Identify which cell holds the provided text, then report its [x, y] central coordinate. 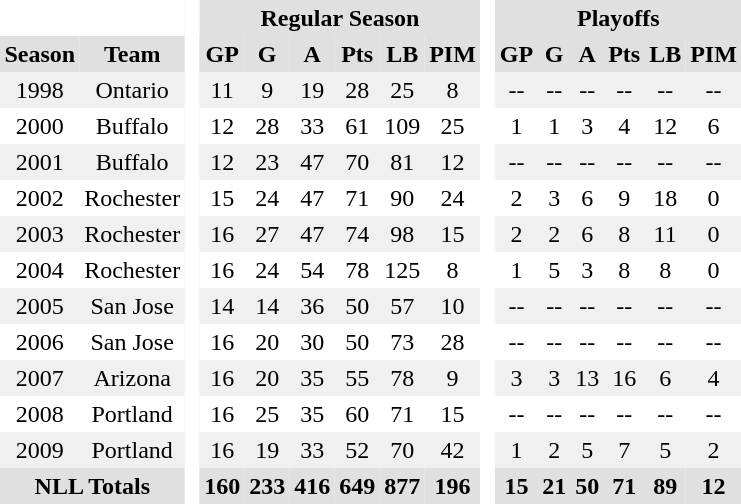
42 [453, 450]
160 [222, 486]
NLL Totals [92, 486]
233 [268, 486]
2005 [40, 306]
1998 [40, 90]
Season [40, 54]
Regular Season [340, 18]
2002 [40, 198]
125 [402, 270]
PIM [453, 54]
30 [312, 342]
54 [312, 270]
Arizona [132, 378]
52 [358, 450]
Ontario [132, 90]
98 [402, 234]
2004 [40, 270]
73 [402, 342]
10 [453, 306]
61 [358, 126]
877 [402, 486]
36 [312, 306]
27 [268, 234]
Team [132, 54]
23 [268, 162]
7 [624, 450]
21 [554, 486]
2009 [40, 450]
57 [402, 306]
81 [402, 162]
2003 [40, 234]
2007 [40, 378]
18 [666, 198]
4 [624, 126]
90 [402, 198]
2001 [40, 162]
2006 [40, 342]
74 [358, 234]
109 [402, 126]
13 [588, 378]
55 [358, 378]
89 [666, 486]
2008 [40, 414]
60 [358, 414]
2000 [40, 126]
416 [312, 486]
649 [358, 486]
Playoffs [618, 18]
196 [453, 486]
